Detect which cell encompasses the target text, then output its [x, y] center coordinate. 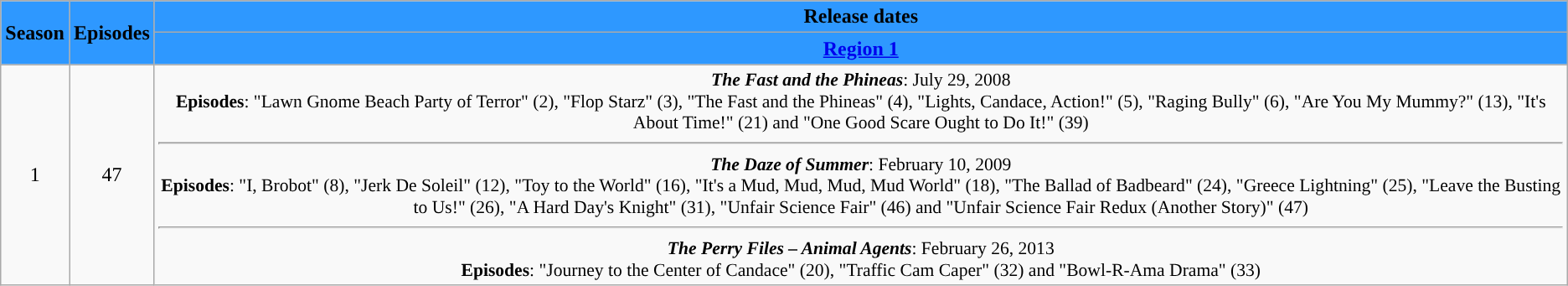
Release dates [861, 17]
Season [35, 33]
Region 1 [861, 49]
1 [35, 174]
47 [111, 174]
Episodes [111, 33]
